Return the (x, y) coordinate for the center point of the cell that contains the specified text.  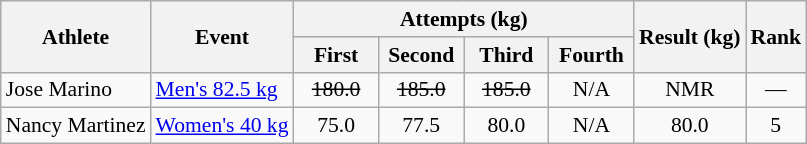
Attempts (kg) (464, 19)
180.0 (336, 90)
75.0 (336, 126)
Third (506, 55)
Jose Marino (76, 90)
First (336, 55)
Nancy Martinez (76, 126)
Men's 82.5 kg (222, 90)
Rank (776, 36)
Athlete (76, 36)
Event (222, 36)
77.5 (422, 126)
Women's 40 kg (222, 126)
Second (422, 55)
NMR (690, 90)
Fourth (592, 55)
— (776, 90)
Result (kg) (690, 36)
5 (776, 126)
